Locate the cell with the specified text and output its [X, Y] center coordinate. 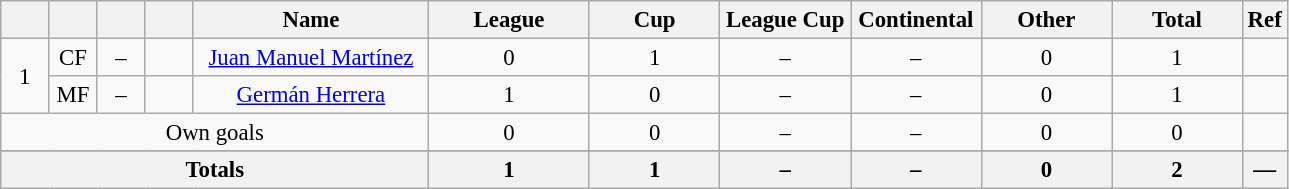
League Cup [786, 20]
2 [1178, 170]
Ref [1264, 20]
Totals [215, 170]
Cup [654, 20]
Own goals [215, 133]
Juan Manuel Martínez [311, 58]
CF [73, 58]
Continental [916, 20]
League [510, 20]
Total [1178, 20]
Other [1046, 20]
Germán Herrera [311, 95]
MF [73, 95]
Name [311, 20]
— [1264, 170]
